Output the (X, Y) coordinate of the center of the cell containing the given text.  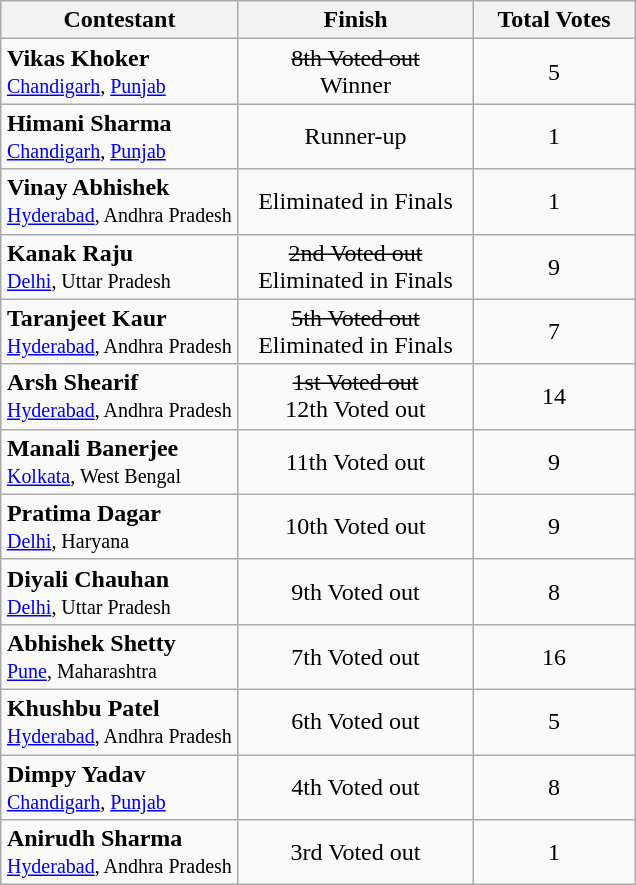
Pratima DagarDelhi, Haryana (119, 526)
Dimpy YadavChandigarh, Punjab (119, 786)
4th Voted out (355, 786)
Finish (355, 20)
11th Voted out (355, 462)
Abhishek ShettyPune, Maharashtra (119, 656)
Taranjeet KaurHyderabad, Andhra Pradesh (119, 332)
Kanak RajuDelhi, Uttar Pradesh (119, 266)
Anirudh SharmaHyderabad, Andhra Pradesh (119, 852)
16 (554, 656)
8th Voted outWinner (355, 72)
Runner-up (355, 136)
Vinay AbhishekHyderabad, Andhra Pradesh (119, 202)
Contestant (119, 20)
Vikas KhokerChandigarh, Punjab (119, 72)
7 (554, 332)
Himani SharmaChandigarh, Punjab (119, 136)
Manali BanerjeeKolkata, West Bengal (119, 462)
2nd Voted outEliminated in Finals (355, 266)
Khushbu PatelHyderabad, Andhra Pradesh (119, 722)
10th Voted out (355, 526)
3rd Voted out (355, 852)
Arsh ShearifHyderabad, Andhra Pradesh (119, 396)
Total Votes (554, 20)
Eliminated in Finals (355, 202)
5th Voted outEliminated in Finals (355, 332)
1st Voted out12th Voted out (355, 396)
7th Voted out (355, 656)
14 (554, 396)
6th Voted out (355, 722)
Diyali ChauhanDelhi, Uttar Pradesh (119, 592)
9th Voted out (355, 592)
